Output the [x, y] coordinate of the center of the cell containing the given text.  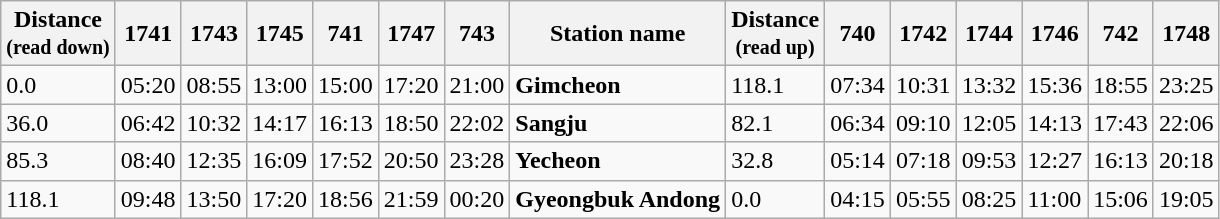
04:15 [858, 199]
09:10 [923, 123]
07:18 [923, 161]
06:34 [858, 123]
10:31 [923, 85]
10:32 [214, 123]
14:17 [280, 123]
14:13 [1055, 123]
15:36 [1055, 85]
15:00 [346, 85]
20:50 [411, 161]
1741 [148, 34]
18:55 [1121, 85]
00:20 [477, 199]
85.3 [58, 161]
05:20 [148, 85]
1747 [411, 34]
36.0 [58, 123]
Sangju [618, 123]
17:43 [1121, 123]
23:28 [477, 161]
1748 [1186, 34]
21:59 [411, 199]
09:48 [148, 199]
Gimcheon [618, 85]
20:18 [1186, 161]
17:52 [346, 161]
05:14 [858, 161]
19:05 [1186, 199]
82.1 [776, 123]
742 [1121, 34]
23:25 [1186, 85]
13:32 [989, 85]
05:55 [923, 199]
08:40 [148, 161]
1744 [989, 34]
1742 [923, 34]
08:25 [989, 199]
08:55 [214, 85]
Distance(read down) [58, 34]
1745 [280, 34]
22:06 [1186, 123]
Distance(read up) [776, 34]
Station name [618, 34]
Gyeongbuk Andong [618, 199]
16:09 [280, 161]
09:53 [989, 161]
18:50 [411, 123]
15:06 [1121, 199]
18:56 [346, 199]
1743 [214, 34]
743 [477, 34]
11:00 [1055, 199]
32.8 [776, 161]
13:50 [214, 199]
12:05 [989, 123]
741 [346, 34]
12:27 [1055, 161]
Yecheon [618, 161]
740 [858, 34]
06:42 [148, 123]
1746 [1055, 34]
22:02 [477, 123]
07:34 [858, 85]
21:00 [477, 85]
13:00 [280, 85]
12:35 [214, 161]
